Search for the cell housing the specified text and yield its [x, y] center coordinate. 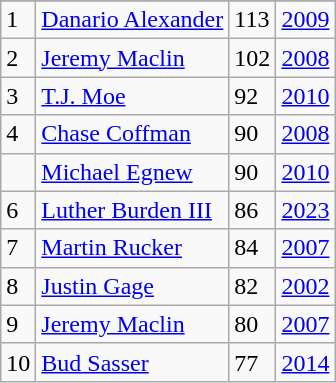
Bud Sasser [132, 362]
4 [18, 134]
86 [252, 210]
T.J. Moe [132, 96]
9 [18, 324]
7 [18, 248]
82 [252, 286]
92 [252, 96]
Luther Burden III [132, 210]
Michael Egnew [132, 172]
2014 [306, 362]
80 [252, 324]
6 [18, 210]
84 [252, 248]
2009 [306, 20]
8 [18, 286]
Justin Gage [132, 286]
2002 [306, 286]
1 [18, 20]
3 [18, 96]
77 [252, 362]
Danario Alexander [132, 20]
102 [252, 58]
113 [252, 20]
10 [18, 362]
Chase Coffman [132, 134]
Martin Rucker [132, 248]
2 [18, 58]
2023 [306, 210]
